Extract the [x, y] coordinate from the center of the cell holding the provided text.  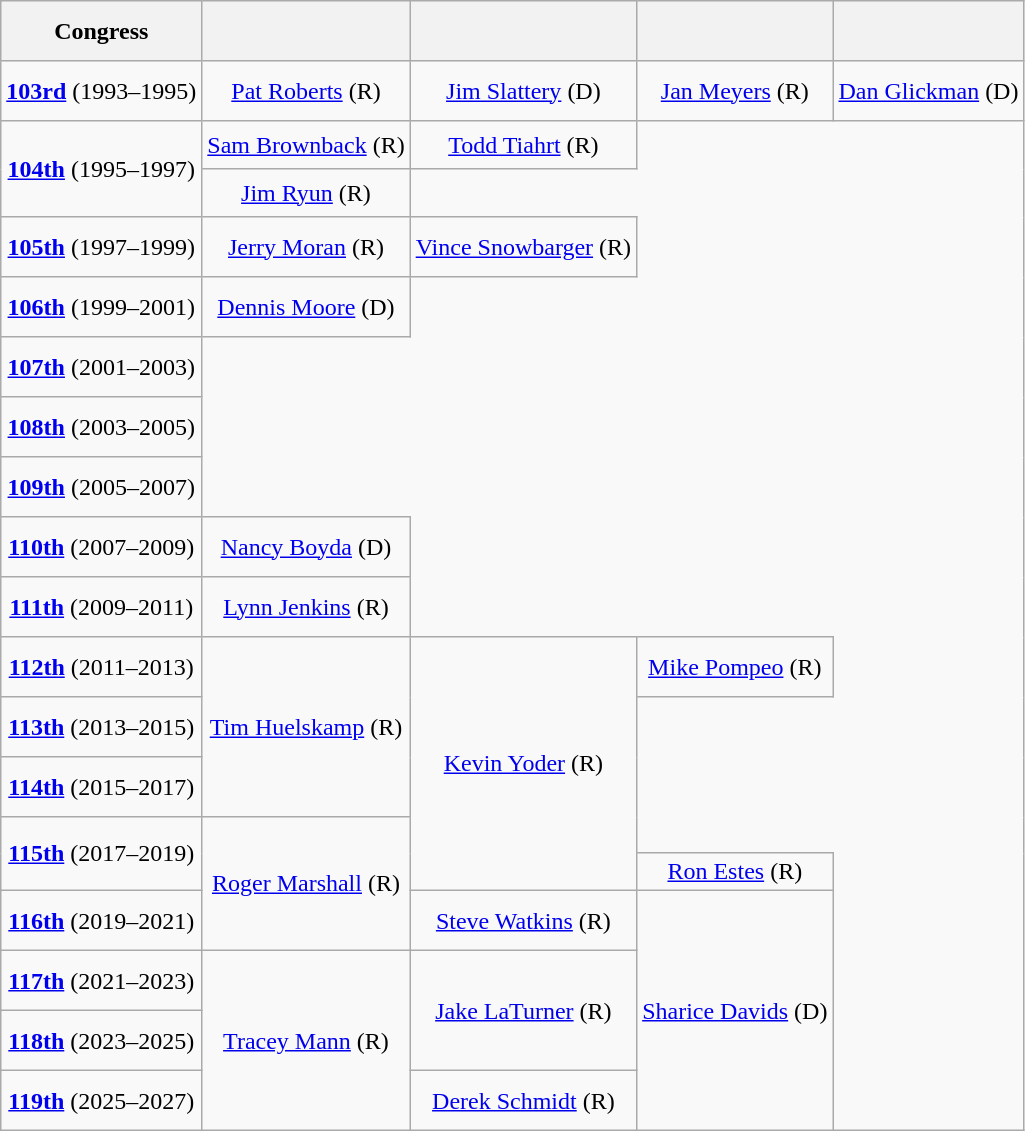
103rd (1993–1995) [102, 91]
112th (2011–2013) [102, 667]
Todd Tiahrt (R) [523, 145]
Mike Pompeo (R) [735, 667]
110th (2007–2009) [102, 547]
Jim Slattery (D) [523, 91]
Ron Estes (R) [735, 872]
Kevin Yoder (R) [523, 764]
Derek Schmidt (R) [523, 1101]
Nancy Boyda (D) [306, 547]
Lynn Jenkins (R) [306, 607]
Tracey Mann (R) [306, 1041]
Jerry Moran (R) [306, 247]
Steve Watkins (R) [523, 921]
Dennis Moore (D) [306, 307]
Congress [102, 31]
Jim Ryun (R) [306, 193]
109th (2005–2007) [102, 487]
117th (2021–2023) [102, 981]
Sharice Davids (D) [735, 1011]
111th (2009–2011) [102, 607]
115th (2017–2019) [102, 854]
119th (2025–2027) [102, 1101]
Sam Brownback (R) [306, 145]
108th (2003–2005) [102, 427]
Jan Meyers (R) [735, 91]
118th (2023–2025) [102, 1041]
Tim Huelskamp (R) [306, 727]
Vince Snowbarger (R) [523, 247]
Jake LaTurner (R) [523, 1011]
113th (2013–2015) [102, 727]
Roger Marshall (R) [306, 884]
104th (1995–1997) [102, 169]
106th (1999–2001) [102, 307]
105th (1997–1999) [102, 247]
Pat Roberts (R) [306, 91]
114th (2015–2017) [102, 787]
Dan Glickman (D) [928, 91]
116th (2019–2021) [102, 921]
107th (2001–2003) [102, 367]
